Provide the [X, Y] coordinate of the cell's center where the given text is located.  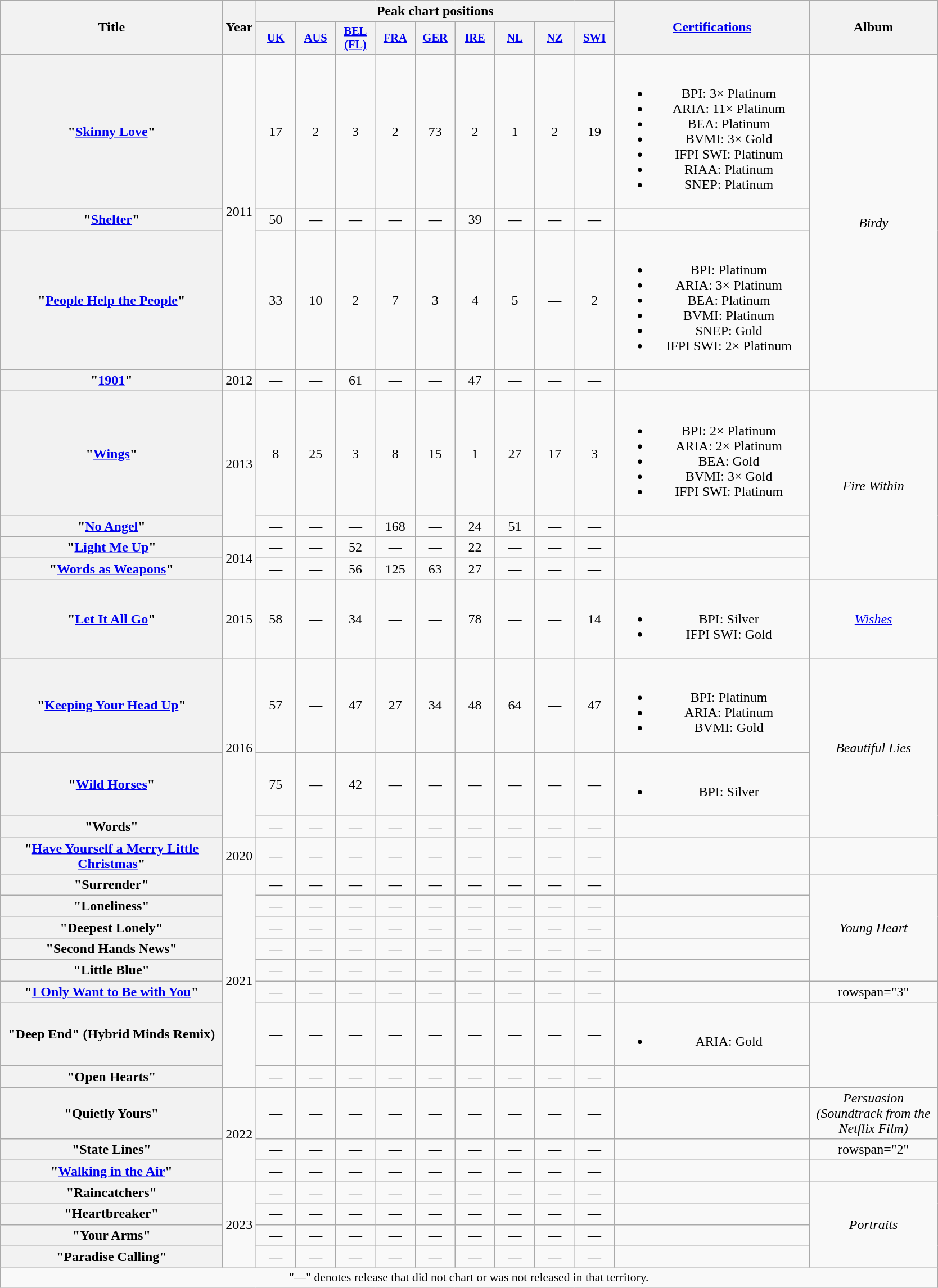
4 [475, 300]
33 [276, 300]
Persuasion (Soundtrack from the Netflix Film) [874, 1113]
"Deep End" (Hybrid Minds Remix) [111, 1034]
BPI: 3× PlatinumARIA: 11× PlatinumBEA: PlatinumBVMI: 3× GoldIFPI SWI: PlatinumRIAA: PlatinumSNEP: Platinum [712, 132]
2021 [240, 980]
24 [475, 526]
"Your Arms" [111, 1235]
2015 [240, 619]
10 [316, 300]
57 [276, 705]
BPI: PlatinumARIA: 3× PlatinumBEA: PlatinumBVMI: PlatinumSNEP: GoldIFPI SWI: 2× Platinum [712, 300]
Portraits [874, 1224]
2023 [240, 1224]
64 [515, 705]
39 [475, 220]
14 [595, 619]
Title [111, 28]
"People Help the People" [111, 300]
5 [515, 300]
Album [874, 28]
"Paradise Calling" [111, 1257]
Birdy [874, 223]
Young Heart [874, 927]
"Raincatchers" [111, 1192]
"Quietly Yours" [111, 1113]
BEL (FL) [355, 38]
"Wings" [111, 453]
"Words" [111, 826]
42 [355, 784]
"Loneliness" [111, 906]
22 [475, 548]
"1901" [111, 381]
"Deepest Lonely" [111, 927]
"State Lines" [111, 1150]
BPI: Silver [712, 784]
"—" denotes release that did not chart or was not released in that territory. [469, 1277]
Wishes [874, 619]
GER [435, 38]
AUS [316, 38]
"Little Blue" [111, 970]
Beautiful Lies [874, 748]
"Let It All Go" [111, 619]
IRE [475, 38]
2016 [240, 748]
73 [435, 132]
2012 [240, 381]
2011 [240, 211]
"Words as Weapons" [111, 569]
19 [595, 132]
BPI: PlatinumARIA: PlatinumBVMI: Gold [712, 705]
7 [395, 300]
"Keeping Your Head Up" [111, 705]
FRA [395, 38]
Peak chart positions [435, 11]
25 [316, 453]
rowspan="3" [874, 992]
15 [435, 453]
BPI: SilverIFPI SWI: Gold [712, 619]
52 [355, 548]
"Heartbreaker" [111, 1214]
"I Only Want to Be with You" [111, 992]
78 [475, 619]
"Wild Horses" [111, 784]
"Second Hands News" [111, 948]
Year [240, 28]
UK [276, 38]
"Light Me Up" [111, 548]
"Open Hearts" [111, 1077]
48 [475, 705]
"Have Yourself a Merry Little Christmas" [111, 856]
58 [276, 619]
125 [395, 569]
Certifications [712, 28]
Fire Within [874, 486]
75 [276, 784]
51 [515, 526]
2014 [240, 558]
61 [355, 381]
"Surrender" [111, 884]
rowspan="2" [874, 1150]
2022 [240, 1135]
"Skinny Love" [111, 132]
"Shelter" [111, 220]
NZ [554, 38]
SWI [595, 38]
2020 [240, 856]
ARIA: Gold [712, 1034]
2013 [240, 464]
NL [515, 38]
56 [355, 569]
"Walking in the Air" [111, 1171]
BPI: 2× PlatinumARIA: 2× PlatinumBEA: GoldBVMI: 3× GoldIFPI SWI: Platinum [712, 453]
63 [435, 569]
50 [276, 220]
"No Angel" [111, 526]
168 [395, 526]
